Output the [x, y] coordinate of the center of the cell containing the given text.  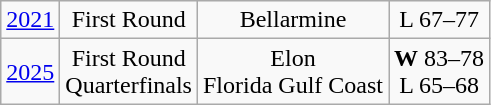
First RoundQuarterfinals [129, 72]
2021 [30, 20]
L 67–77 [440, 20]
ElonFlorida Gulf Coast [292, 72]
W 83–78L 65–68 [440, 72]
First Round [129, 20]
Bellarmine [292, 20]
2025 [30, 72]
